Scan for the cell matching the given text and deliver its (X, Y) coordinate at center. 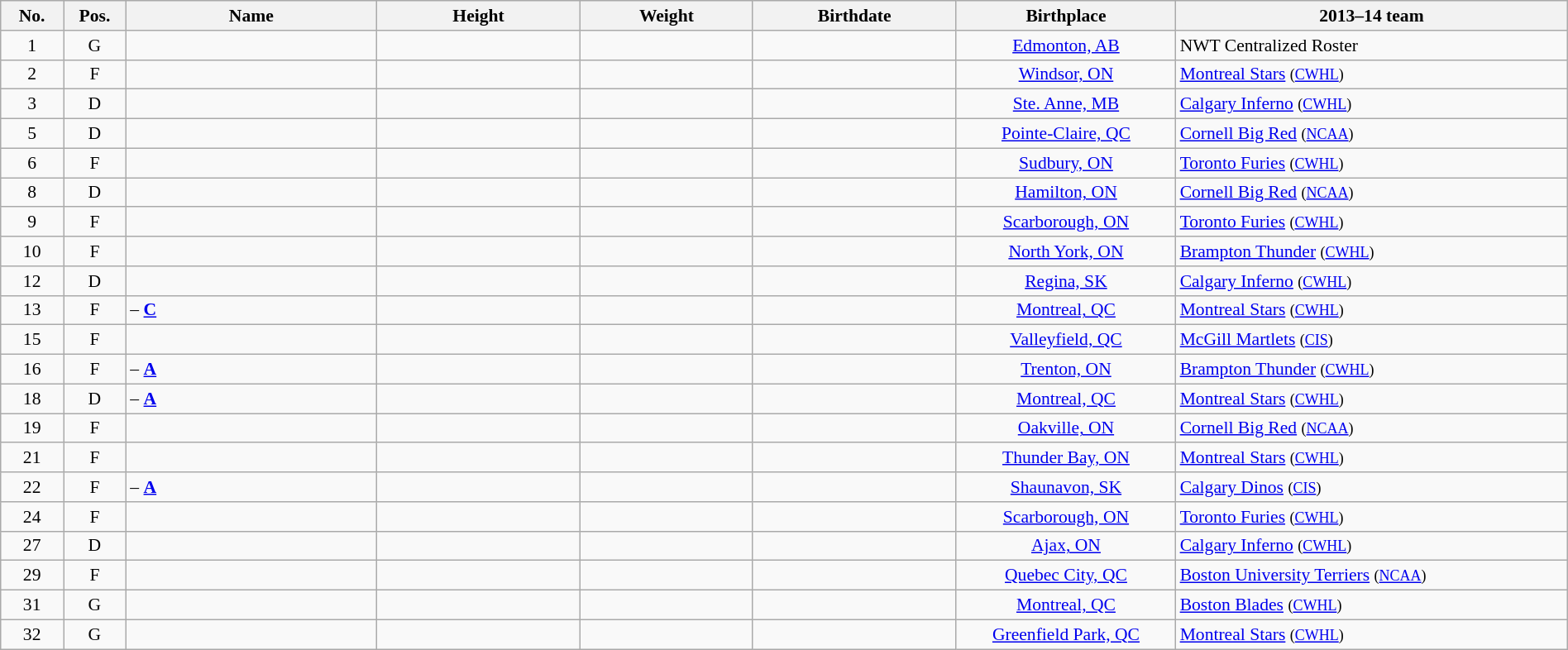
Regina, SK (1065, 281)
29 (32, 576)
8 (32, 193)
32 (32, 634)
22 (32, 487)
Trenton, ON (1065, 370)
Valleyfield, QC (1065, 340)
2 (32, 74)
3 (32, 104)
13 (32, 310)
1 (32, 45)
24 (32, 517)
27 (32, 546)
Birthdate (854, 16)
McGill Martlets (CIS) (1372, 340)
10 (32, 251)
Shaunavon, SK (1065, 487)
Greenfield Park, QC (1065, 634)
Boston University Terriers (NCAA) (1372, 576)
19 (32, 428)
NWT Centralized Roster (1372, 45)
6 (32, 163)
Hamilton, ON (1065, 193)
North York, ON (1065, 251)
Quebec City, QC (1065, 576)
Calgary Dinos (CIS) (1372, 487)
5 (32, 134)
16 (32, 370)
Ajax, ON (1065, 546)
Height (478, 16)
– C (251, 310)
Thunder Bay, ON (1065, 458)
Windsor, ON (1065, 74)
Name (251, 16)
Boston Blades (CWHL) (1372, 605)
Sudbury, ON (1065, 163)
Pointe-Claire, QC (1065, 134)
31 (32, 605)
Birthplace (1065, 16)
21 (32, 458)
9 (32, 222)
Ste. Anne, MB (1065, 104)
Weight (667, 16)
Oakville, ON (1065, 428)
15 (32, 340)
Pos. (95, 16)
18 (32, 399)
12 (32, 281)
No. (32, 16)
2013–14 team (1372, 16)
Edmonton, AB (1065, 45)
